Return (X, Y) of the center of cell containing provided text 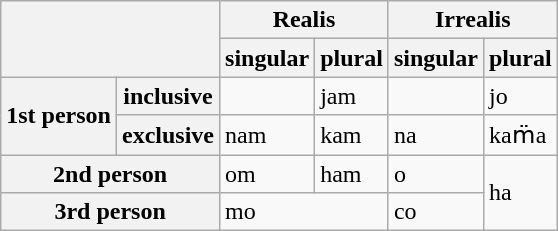
ha (520, 192)
mo (304, 212)
na (436, 135)
o (436, 173)
om (268, 173)
jo (520, 96)
nam (268, 135)
inclusive (168, 96)
kam̈a (520, 135)
2nd person (110, 173)
Realis (304, 20)
co (436, 212)
jam (352, 96)
ham (352, 173)
exclusive (168, 135)
Irrealis (472, 20)
1st person (59, 116)
3rd person (110, 212)
kam (352, 135)
